Output the (X, Y) coordinate of the center of the cell containing the given text.  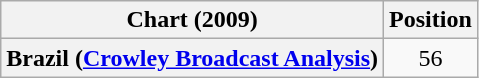
56 (431, 58)
Brazil (Crowley Broadcast Analysis) (192, 58)
Chart (2009) (192, 20)
Position (431, 20)
